Return (X, Y) of the center of cell containing provided text 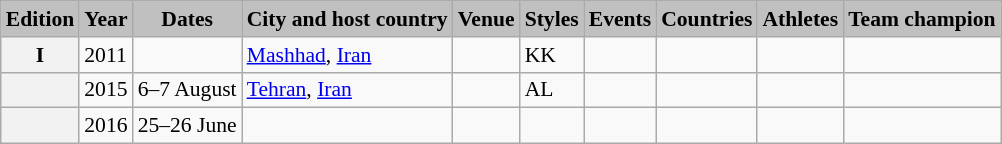
Events (620, 19)
2015 (106, 90)
AL (552, 90)
Venue (486, 19)
KK (552, 55)
Athletes (800, 19)
6–7 August (188, 90)
Team champion (922, 19)
Tehran, Iran (348, 90)
25–26 June (188, 126)
Countries (706, 19)
Styles (552, 19)
Year (106, 19)
2011 (106, 55)
Edition (40, 19)
Dates (188, 19)
Mashhad, Iran (348, 55)
City and host country (348, 19)
I (40, 55)
2016 (106, 126)
